Extract the (X, Y) coordinate from the center of the cell holding the provided text.  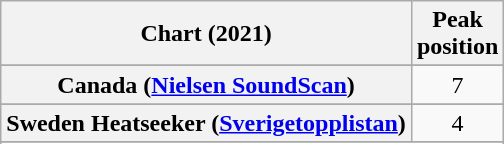
Peakposition (457, 34)
Canada (Nielsen SoundScan) (206, 85)
4 (457, 123)
Sweden Heatseeker (Sverigetopplistan) (206, 123)
Chart (2021) (206, 34)
7 (457, 85)
